Return (X, Y) of the center of cell containing provided text 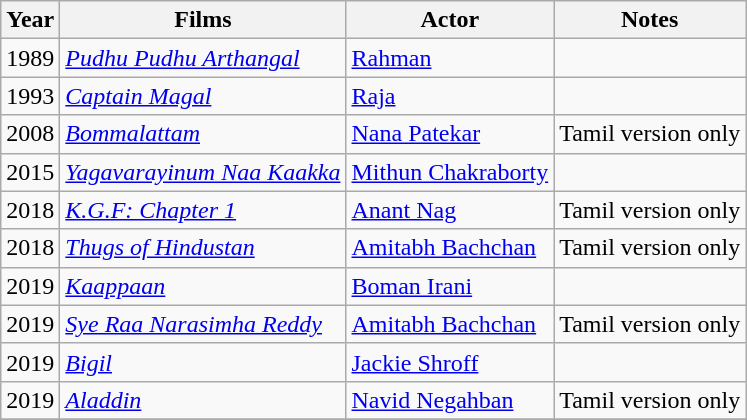
1989 (30, 58)
Jackie Shroff (450, 362)
Year (30, 20)
Bigil (203, 362)
2015 (30, 172)
Yagavarayinum Naa Kaakka (203, 172)
Thugs of Hindustan (203, 248)
Navid Negahban (450, 400)
Captain Magal (203, 96)
Raja (450, 96)
Kaappaan (203, 286)
2008 (30, 134)
Bommalattam (203, 134)
Rahman (450, 58)
Boman Irani (450, 286)
Pudhu Pudhu Arthangal (203, 58)
Aladdin (203, 400)
Anant Nag (450, 210)
1993 (30, 96)
Nana Patekar (450, 134)
Actor (450, 20)
K.G.F: Chapter 1 (203, 210)
Films (203, 20)
Sye Raa Narasimha Reddy (203, 324)
Mithun Chakraborty (450, 172)
Notes (650, 20)
